Scan for the cell matching the given text and deliver its [X, Y] coordinate at center. 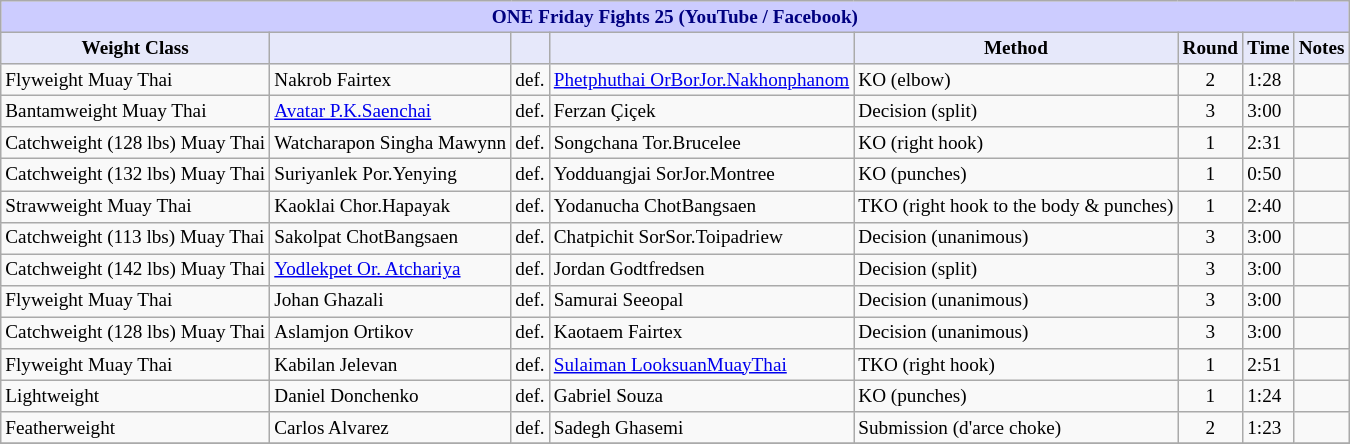
Notes [1322, 48]
Catchweight (113 lbs) Muay Thai [136, 238]
Time [1268, 48]
Avatar P.K.Saenchai [390, 111]
Samurai Seeopal [702, 301]
Weight Class [136, 48]
Daniel Donchenko [390, 396]
Kabilan Jelevan [390, 365]
Songchana Tor.Brucelee [702, 143]
Submission (d'arce choke) [1016, 428]
Lightweight [136, 396]
Strawweight Muay Thai [136, 206]
Watcharapon Singha Mawynn [390, 143]
TKO (right hook to the body & punches) [1016, 206]
2:31 [1268, 143]
Catchweight (142 lbs) Muay Thai [136, 270]
Featherweight [136, 428]
Nakrob Fairtex [390, 80]
ONE Friday Fights 25 (YouTube / Facebook) [675, 17]
Aslamjon Ortikov [390, 333]
Method [1016, 48]
KO (right hook) [1016, 143]
2:51 [1268, 365]
1:28 [1268, 80]
Johan Ghazali [390, 301]
Sulaiman LooksuanMuayThai [702, 365]
Phetphuthai OrBorJor.Nakhonphanom [702, 80]
TKO (right hook) [1016, 365]
Catchweight (132 lbs) Muay Thai [136, 175]
1:23 [1268, 428]
0:50 [1268, 175]
Sakolpat ChotBangsaen [390, 238]
Sadegh Ghasemi [702, 428]
Yodduangjai SorJor.Montree [702, 175]
Yodanucha ChotBangsaen [702, 206]
1:24 [1268, 396]
Jordan Godtfredsen [702, 270]
2:40 [1268, 206]
Kaoklai Chor.Hapayak [390, 206]
Chatpichit SorSor.Toipadriew [702, 238]
Carlos Alvarez [390, 428]
Round [1210, 48]
Bantamweight Muay Thai [136, 111]
Suriyanlek Por.Yenying [390, 175]
Yodlekpet Or. Atchariya [390, 270]
Gabriel Souza [702, 396]
Ferzan Çiçek [702, 111]
Kaotaem Fairtex [702, 333]
KO (elbow) [1016, 80]
